From the cell containing the given text, extract its center point as [X, Y] coordinate. 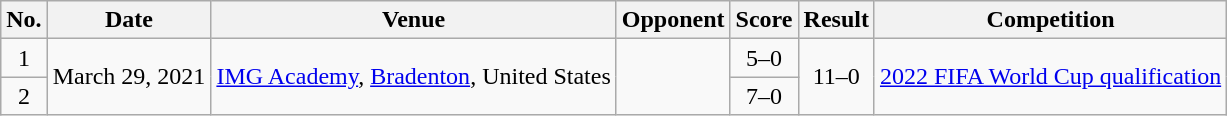
11–0 [836, 77]
1 [24, 58]
Venue [414, 20]
No. [24, 20]
Date [129, 20]
March 29, 2021 [129, 77]
2 [24, 96]
Opponent [673, 20]
7–0 [764, 96]
IMG Academy, Bradenton, United States [414, 77]
Result [836, 20]
2022 FIFA World Cup qualification [1050, 77]
Competition [1050, 20]
Score [764, 20]
5–0 [764, 58]
